Pinpoint the cell where the given text exists, returning its [X, Y] midpoint coordinate. 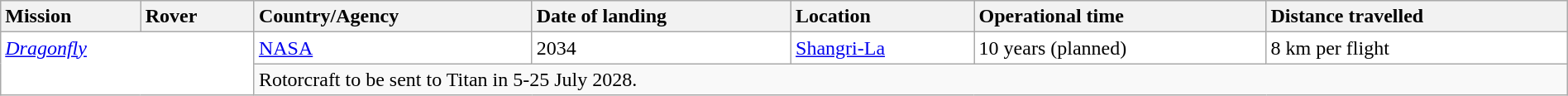
Mission [71, 17]
Location [883, 17]
2034 [662, 48]
Distance travelled [1417, 17]
Date of landing [662, 17]
10 years (planned) [1120, 48]
Rover [197, 17]
Country/Agency [393, 17]
Dragonfly [127, 64]
Operational time [1120, 17]
Rotorcraft to be sent to Titan in 5-25 July 2028. [911, 79]
8 km per flight [1417, 48]
Shangri-La [883, 48]
NASA [393, 48]
